Output the (x, y) coordinate of the center of the cell containing the given text.  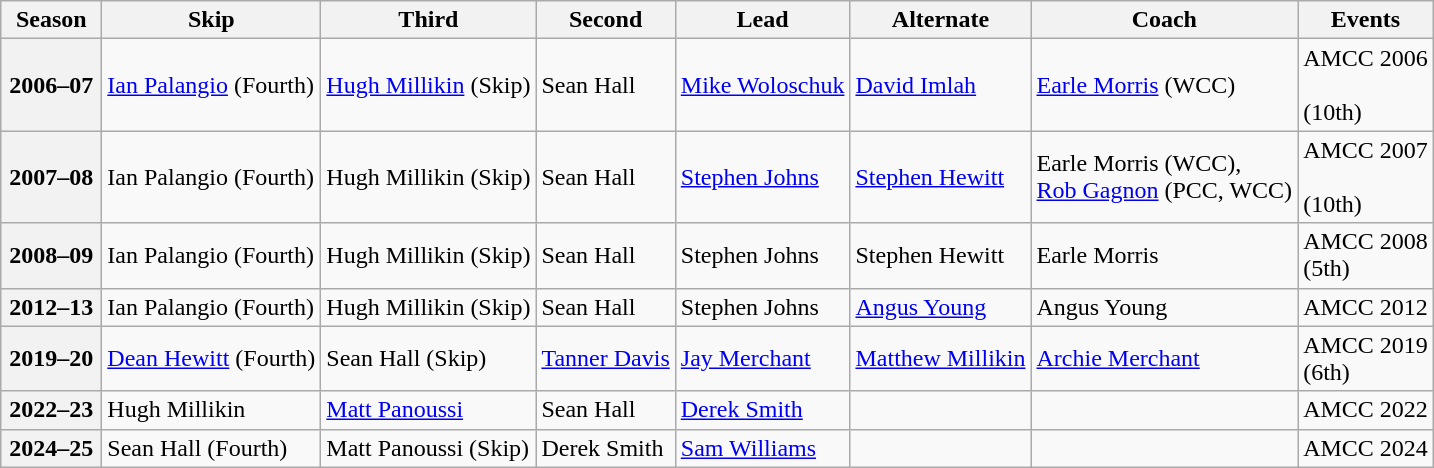
Matthew Millikin (940, 358)
Coach (1164, 20)
AMCC 2012 (1366, 307)
Matt Panoussi (428, 410)
2007–08 (52, 177)
2008–09 (52, 256)
AMCC 2006 (10th) (1366, 85)
Earle Morris (1164, 256)
AMCC 2007 (10th) (1366, 177)
Hugh Millikin (212, 410)
Second (606, 20)
Dean Hewitt (Fourth) (212, 358)
Tanner Davis (606, 358)
David Imlah (940, 85)
Archie Merchant (1164, 358)
Earle Morris (WCC),Rob Gagnon (PCC, WCC) (1164, 177)
Matt Panoussi (Skip) (428, 448)
2024–25 (52, 448)
AMCC 2019 (6th) (1366, 358)
2012–13 (52, 307)
Skip (212, 20)
AMCC 2024 (1366, 448)
Jay Merchant (762, 358)
Sam Williams (762, 448)
2022–23 (52, 410)
2006–07 (52, 85)
Events (1366, 20)
Alternate (940, 20)
Mike Woloschuk (762, 85)
Sean Hall (Skip) (428, 358)
Lead (762, 20)
AMCC 2008 (5th) (1366, 256)
AMCC 2022 (1366, 410)
Third (428, 20)
Sean Hall (Fourth) (212, 448)
Season (52, 20)
Earle Morris (WCC) (1164, 85)
2019–20 (52, 358)
